Locate the cell with the specified text and output its (X, Y) center coordinate. 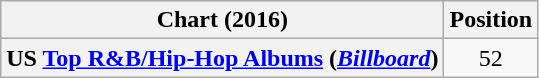
Chart (2016) (222, 20)
Position (491, 20)
US Top R&B/Hip-Hop Albums (Billboard) (222, 58)
52 (491, 58)
